Scan for the cell matching the given text and deliver its [X, Y] coordinate at center. 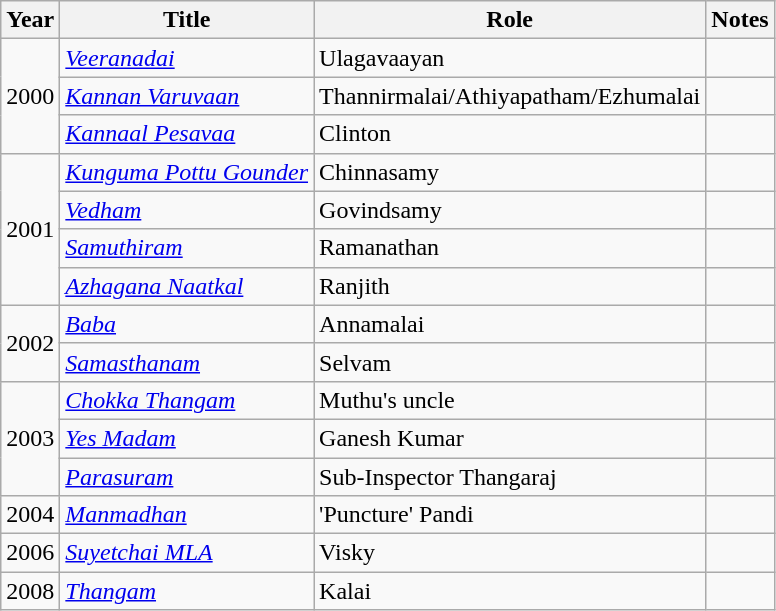
Kannan Varuvaan [187, 96]
Samuthiram [187, 248]
Manmadhan [187, 515]
Muthu's uncle [510, 400]
Thangam [187, 591]
Notes [740, 20]
Kalai [510, 591]
Visky [510, 553]
Sub-Inspector Thangaraj [510, 477]
2003 [30, 438]
Samasthanam [187, 362]
Baba [187, 324]
2002 [30, 343]
Ranjith [510, 286]
Vedham [187, 210]
Year [30, 20]
Yes Madam [187, 438]
'Puncture' Pandi [510, 515]
Azhagana Naatkal [187, 286]
Parasuram [187, 477]
2000 [30, 96]
Chokka Thangam [187, 400]
Ganesh Kumar [510, 438]
2006 [30, 553]
Annamalai [510, 324]
Ulagavaayan [510, 58]
2001 [30, 229]
Title [187, 20]
Chinnasamy [510, 172]
2004 [30, 515]
Kunguma Pottu Gounder [187, 172]
Veeranadai [187, 58]
2008 [30, 591]
Selvam [510, 362]
Suyetchai MLA [187, 553]
Ramanathan [510, 248]
Govindsamy [510, 210]
Kannaal Pesavaa [187, 134]
Clinton [510, 134]
Role [510, 20]
Thannirmalai/Athiyapatham/Ezhumalai [510, 96]
